Find where the given text appears and provide that cell's center as [X, Y] coordinate. 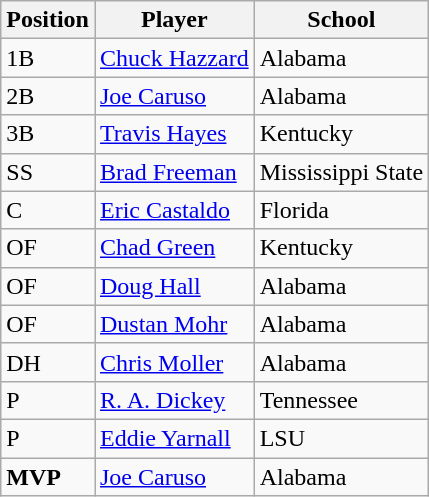
Player [174, 20]
Travis Hayes [174, 134]
Position [48, 20]
Chris Moller [174, 362]
MVP [48, 477]
Mississippi State [341, 172]
Chuck Hazzard [174, 58]
Brad Freeman [174, 172]
2B [48, 96]
SS [48, 172]
Florida [341, 210]
Tennessee [341, 400]
DH [48, 362]
School [341, 20]
Eddie Yarnall [174, 438]
3B [48, 134]
R. A. Dickey [174, 400]
Dustan Mohr [174, 324]
C [48, 210]
LSU [341, 438]
Doug Hall [174, 286]
Chad Green [174, 248]
1B [48, 58]
Eric Castaldo [174, 210]
